From the cell containing the given text, extract its center point as [x, y] coordinate. 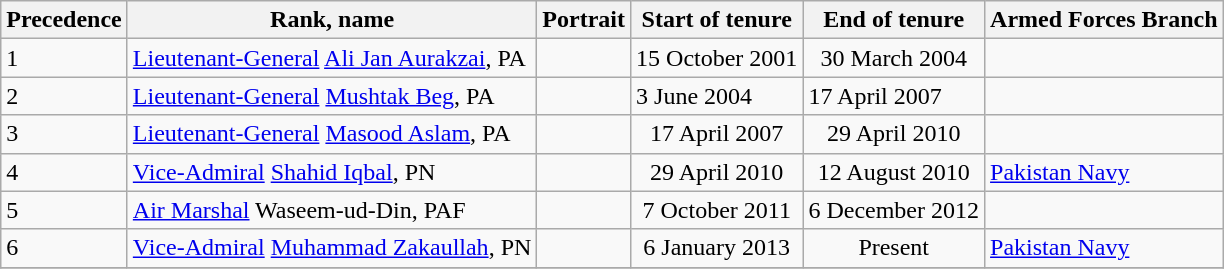
5 [64, 210]
End of tenure [894, 20]
Air Marshal Waseem-ud-Din, PAF [332, 210]
Rank, name [332, 20]
Lieutenant-General Ali Jan Aurakzai, PA [332, 58]
6 January 2013 [717, 248]
Portrait [584, 20]
6 [64, 248]
Lieutenant-General Mushtak Beg, PA [332, 96]
Start of tenure [717, 20]
1 [64, 58]
2 [64, 96]
Armed Forces Branch [1104, 20]
Vice-Admiral Shahid Iqbal, PN [332, 172]
Precedence [64, 20]
6 December 2012 [894, 210]
15 October 2001 [717, 58]
3 June 2004 [717, 96]
Present [894, 248]
12 August 2010 [894, 172]
4 [64, 172]
Vice-Admiral Muhammad Zakaullah, PN [332, 248]
3 [64, 134]
Lieutenant-General Masood Aslam, PA [332, 134]
30 March 2004 [894, 58]
7 October 2011 [717, 210]
